Return the (X, Y) coordinate for the center point of the cell that contains the specified text.  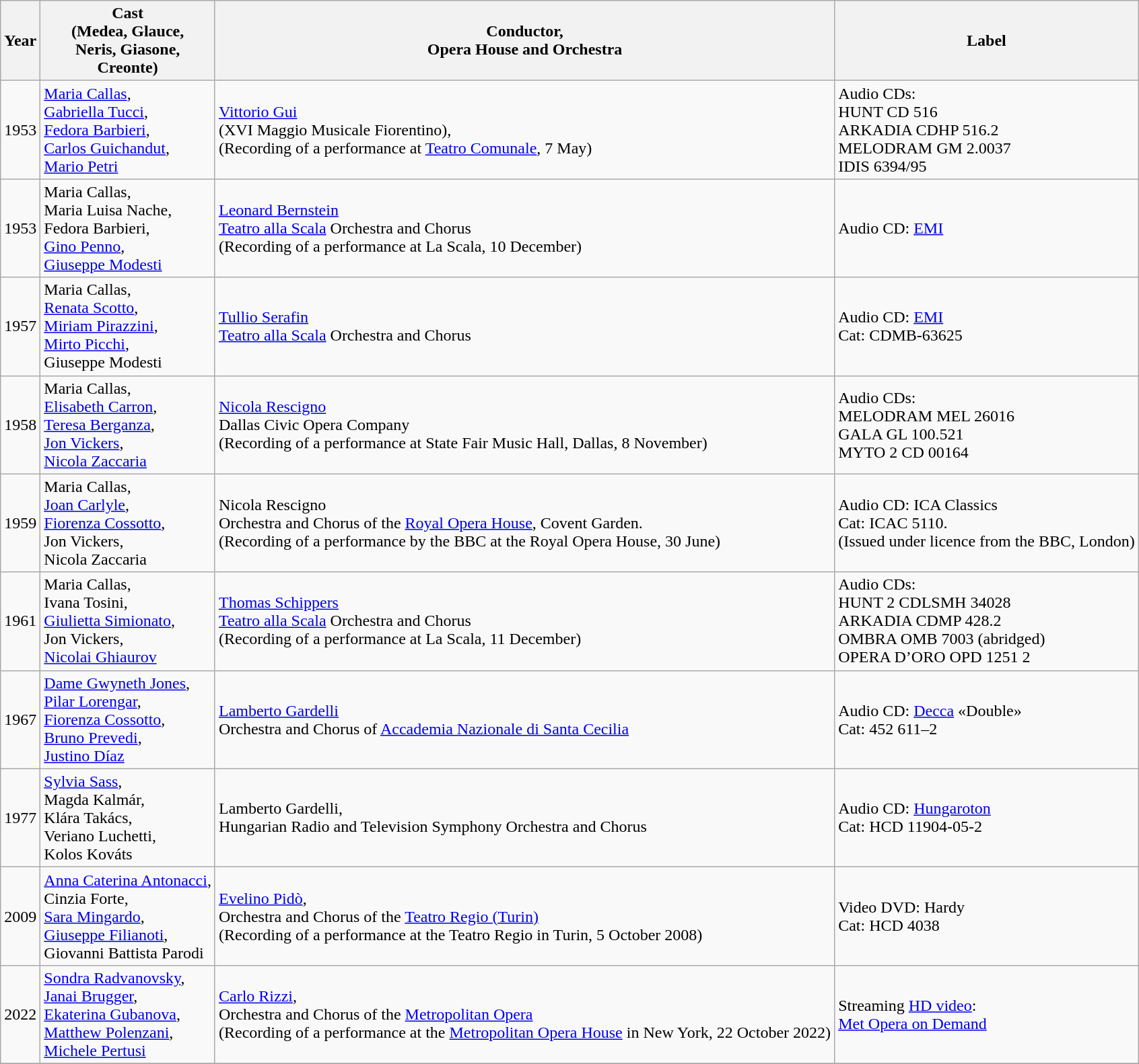
Audio CDs:MELODRAM MEL 26016GALA GL 100.521MYTO 2 CD 00164 (987, 425)
Label (987, 40)
1957 (20, 326)
Audio CDs:HUNT 2 CDLSMH 34028ARKADIA CDMP 428.2OMBRA OMB 7003 (abridged)OPERA D’ORO OPD 1251 2 (987, 621)
1958 (20, 425)
Maria Callas,Renata Scotto,Miriam Pirazzini,Mirto Picchi,Giuseppe Modesti (128, 326)
2022 (20, 1014)
Carlo Rizzi,Orchestra and Chorus of the Metropolitan Opera(Recording of a performance at the Metropolitan Opera House in New York, 22 October 2022) (524, 1014)
2009 (20, 916)
Lamberto GardelliOrchestra and Chorus of Accademia Nazionale di Santa Cecilia (524, 719)
Nicola RescignoOrchestra and Chorus of the Royal Opera House, Covent Garden.(Recording of a performance by the BBC at the Royal Opera House, 30 June) (524, 523)
1961 (20, 621)
Maria Callas,Joan Carlyle,Fiorenza Cossotto,Jon Vickers,Nicola Zaccaria (128, 523)
Conductor,Opera House and Orchestra (524, 40)
Maria Callas,Elisabeth Carron,Teresa Berganza,Jon Vickers,Nicola Zaccaria (128, 425)
1959 (20, 523)
Audio CD: EMICat: CDMB-63625 (987, 326)
Vittorio Gui(XVI Maggio Musicale Fiorentino),(Recording of a performance at Teatro Comunale, 7 May) (524, 130)
Thomas SchippersTeatro alla Scala Orchestra and Chorus(Recording of a performance at La Scala, 11 December) (524, 621)
Dame Gwyneth Jones,Pilar Lorengar,Fiorenza Cossotto,Bruno Prevedi,Justino Díaz (128, 719)
1967 (20, 719)
Tullio SerafinTeatro alla Scala Orchestra and Chorus (524, 326)
Maria Callas,Maria Luisa Nache,Fedora Barbieri,Gino Penno,Giuseppe Modesti (128, 228)
1977 (20, 818)
Maria Callas,Gabriella Tucci,Fedora Barbieri,Carlos Guichandut,Mario Petri (128, 130)
Audio CD: EMI (987, 228)
Streaming HD video:Met Opera on Demand (987, 1014)
Sylvia Sass,Magda Kalmár,Klára Takács,Veriano Luchetti,Kolos Kováts (128, 818)
Audio CDs:HUNT CD 516ARKADIA CDHP 516.2MELODRAM GM 2.0037IDIS 6394/95 (987, 130)
Leonard BernsteinTeatro alla Scala Orchestra and Chorus(Recording of a performance at La Scala, 10 December) (524, 228)
Audio CD: ICA ClassicsCat: ICAC 5110.(Issued under licence from the BBC, London) (987, 523)
Audio CD: HungarotonCat: HCD 11904-05-2 (987, 818)
Evelino Pidò,Orchestra and Chorus of the Teatro Regio (Turin)(Recording of a performance at the Teatro Regio in Turin, 5 October 2008) (524, 916)
Cast(Medea, Glauce,Neris, Giasone,Creonte) (128, 40)
Sondra Radvanovsky,Janai Brugger,Ekaterina Gubanova,Matthew Polenzani,Michele Pertusi (128, 1014)
Lamberto Gardelli,Hungarian Radio and Television Symphony Orchestra and Chorus (524, 818)
Audio CD: Decca «Double»Cat: 452 611–2 (987, 719)
Video DVD: HardyCat: HCD 4038 (987, 916)
Year (20, 40)
Maria Callas,Ivana Tosini,Giulietta Simionato,Jon Vickers,Nicolai Ghiaurov (128, 621)
Anna Caterina Antonacci,Cinzia Forte,Sara Mingardo,Giuseppe Filianoti,Giovanni Battista Parodi (128, 916)
Nicola RescignoDallas Civic Opera Company(Recording of a performance at State Fair Music Hall, Dallas, 8 November) (524, 425)
